Scan for the cell matching the given text and deliver its (X, Y) coordinate at center. 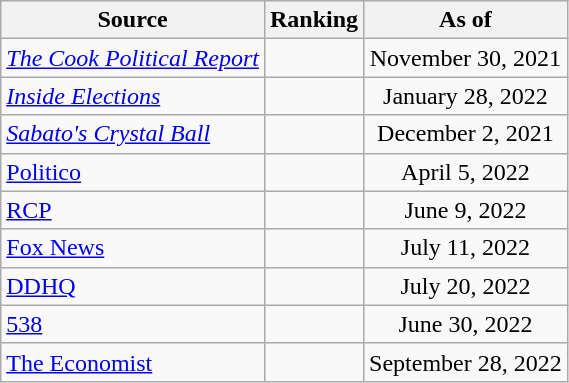
July 20, 2022 (466, 286)
January 28, 2022 (466, 96)
Politico (133, 172)
DDHQ (133, 286)
Inside Elections (133, 96)
November 30, 2021 (466, 58)
The Economist (133, 362)
538 (133, 324)
April 5, 2022 (466, 172)
Fox News (133, 248)
Ranking (314, 20)
December 2, 2021 (466, 134)
June 9, 2022 (466, 210)
July 11, 2022 (466, 248)
June 30, 2022 (466, 324)
September 28, 2022 (466, 362)
RCP (133, 210)
Source (133, 20)
Sabato's Crystal Ball (133, 134)
As of (466, 20)
The Cook Political Report (133, 58)
